Pinpoint the cell where the given text exists, returning its (x, y) midpoint coordinate. 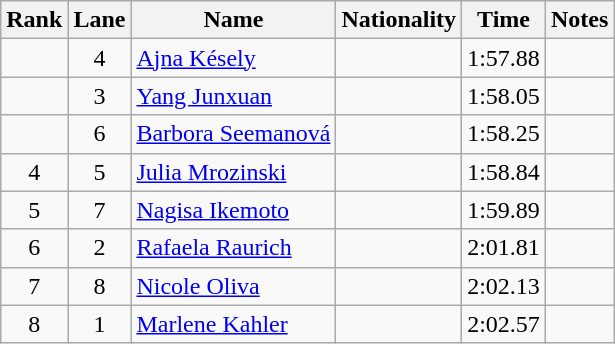
1 (100, 324)
Ajna Késely (234, 58)
1:59.89 (504, 210)
Lane (100, 20)
1:57.88 (504, 58)
Nationality (399, 20)
Notes (579, 20)
1:58.84 (504, 172)
Time (504, 20)
Name (234, 20)
Barbora Seemanová (234, 134)
Nicole Oliva (234, 286)
1:58.05 (504, 96)
Rafaela Raurich (234, 248)
1:58.25 (504, 134)
2:01.81 (504, 248)
Yang Junxuan (234, 96)
Nagisa Ikemoto (234, 210)
2:02.13 (504, 286)
Rank (34, 20)
2 (100, 248)
Marlene Kahler (234, 324)
Julia Mrozinski (234, 172)
3 (100, 96)
2:02.57 (504, 324)
